Extract the [x, y] coordinate from the center of the cell holding the provided text.  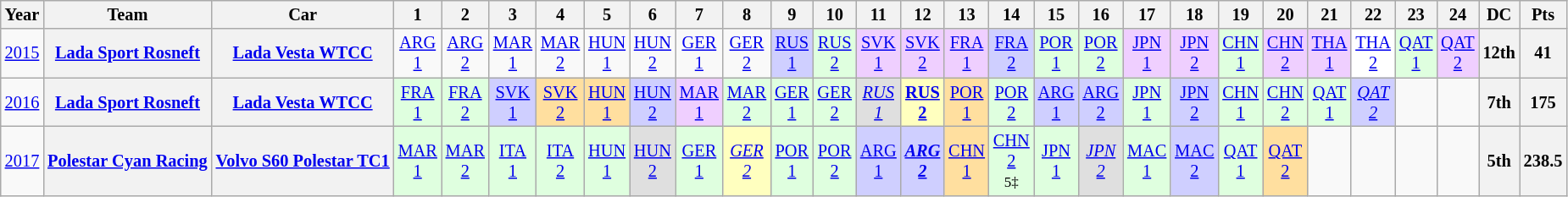
2016 [22, 102]
12th [1499, 53]
2015 [22, 53]
16 [1100, 14]
THA2 [1373, 53]
Car [303, 14]
7th [1499, 102]
10 [834, 14]
Team [127, 14]
24 [1458, 14]
2 [465, 14]
MAC1 [1147, 161]
THA1 [1330, 53]
14 [1012, 14]
9 [792, 14]
3 [513, 14]
18 [1194, 14]
CHN25‡ [1012, 161]
238.5 [1543, 161]
1 [418, 14]
21 [1330, 14]
17 [1147, 14]
19 [1241, 14]
20 [1285, 14]
5th [1499, 161]
Volvo S60 Polestar TC1 [303, 161]
2017 [22, 161]
MAC2 [1194, 161]
8 [747, 14]
DC [1499, 14]
4 [560, 14]
7 [699, 14]
5 [607, 14]
12 [923, 14]
Polestar Cyan Racing [127, 161]
15 [1056, 14]
ITA2 [560, 161]
11 [878, 14]
175 [1543, 102]
Year [22, 14]
22 [1373, 14]
Pts [1543, 14]
23 [1415, 14]
13 [966, 14]
41 [1543, 53]
ITA1 [513, 161]
6 [653, 14]
